Extract the (x, y) coordinate from the center of the cell holding the provided text.  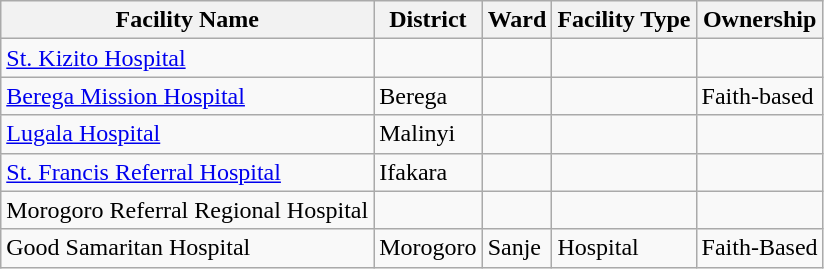
Ownership (760, 20)
Facility Type (624, 20)
Lugala Hospital (188, 134)
Faith-based (760, 96)
Hospital (624, 248)
St. Francis Referral Hospital (188, 172)
Morogoro Referral Regional Hospital (188, 210)
Berega Mission Hospital (188, 96)
St. Kizito Hospital (188, 58)
District (428, 20)
Malinyi (428, 134)
Facility Name (188, 20)
Berega (428, 96)
Sanje (517, 248)
Good Samaritan Hospital (188, 248)
Ward (517, 20)
Ifakara (428, 172)
Faith-Based (760, 248)
Morogoro (428, 248)
